Return the [x, y] coordinate for the center point of the cell that contains the specified text.  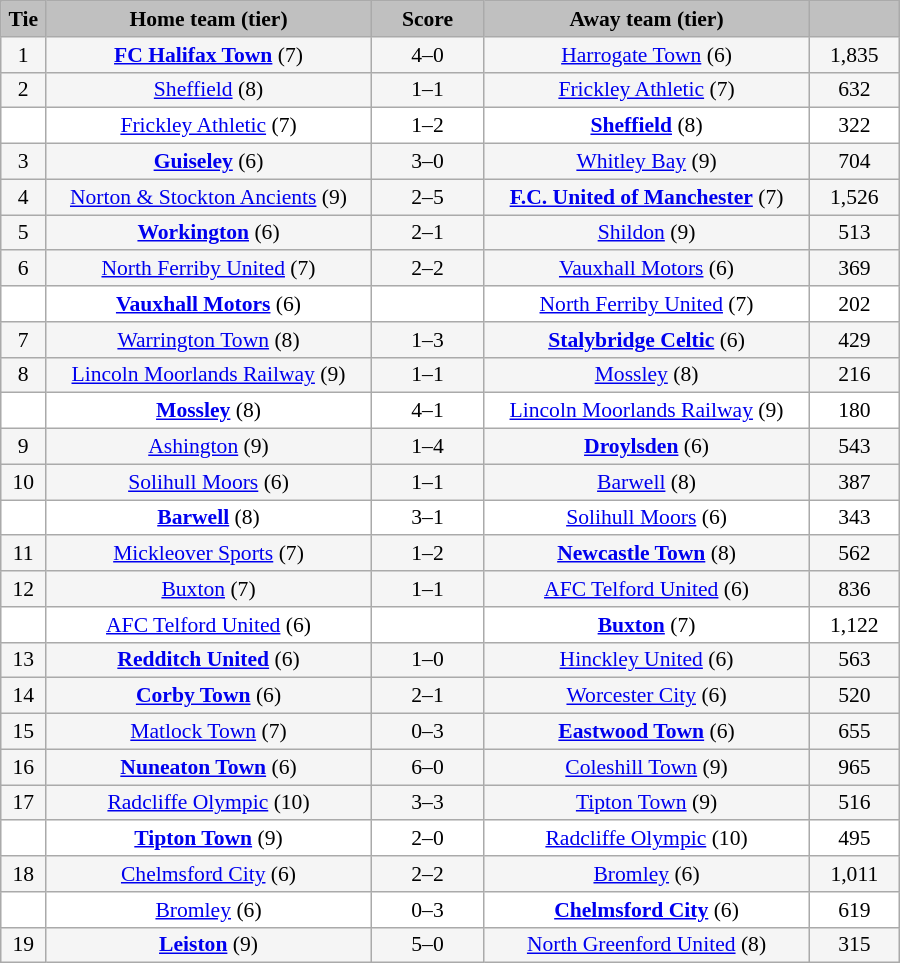
3–0 [427, 162]
2–0 [427, 839]
202 [854, 304]
19 [24, 945]
562 [854, 554]
18 [24, 874]
Tie [24, 19]
180 [854, 411]
632 [854, 90]
Ashington (9) [209, 447]
12 [24, 589]
Guiseley (6) [209, 162]
1,011 [854, 874]
Harrogate Town (6) [647, 55]
1,122 [854, 625]
429 [854, 340]
Matlock Town (7) [209, 732]
543 [854, 447]
3–1 [427, 518]
513 [854, 233]
343 [854, 518]
965 [854, 767]
2 [24, 90]
2–5 [427, 197]
Droylsden (6) [647, 447]
Redditch United (6) [209, 660]
520 [854, 696]
Home team (tier) [209, 19]
1,835 [854, 55]
Away team (tier) [647, 19]
1–0 [427, 660]
619 [854, 910]
6–0 [427, 767]
516 [854, 803]
Shildon (9) [647, 233]
1,526 [854, 197]
5–0 [427, 945]
17 [24, 803]
8 [24, 375]
4 [24, 197]
FC Halifax Town (7) [209, 55]
4–0 [427, 55]
495 [854, 839]
15 [24, 732]
Score [427, 19]
Hinckley United (6) [647, 660]
Coleshill Town (9) [647, 767]
9 [24, 447]
216 [854, 375]
1–4 [427, 447]
Stalybridge Celtic (6) [647, 340]
Worcester City (6) [647, 696]
Eastwood Town (6) [647, 732]
3 [24, 162]
563 [854, 660]
387 [854, 482]
13 [24, 660]
6 [24, 269]
655 [854, 732]
704 [854, 162]
Corby Town (6) [209, 696]
4–1 [427, 411]
16 [24, 767]
Whitley Bay (9) [647, 162]
11 [24, 554]
7 [24, 340]
5 [24, 233]
Workington (6) [209, 233]
836 [854, 589]
Leiston (9) [209, 945]
1–3 [427, 340]
3–3 [427, 803]
315 [854, 945]
14 [24, 696]
Norton & Stockton Ancients (9) [209, 197]
10 [24, 482]
Mickleover Sports (7) [209, 554]
Warrington Town (8) [209, 340]
369 [854, 269]
322 [854, 126]
1 [24, 55]
Nuneaton Town (6) [209, 767]
F.C. United of Manchester (7) [647, 197]
Newcastle Town (8) [647, 554]
North Greenford United (8) [647, 945]
